Output the [X, Y] coordinate of the center of the cell containing the given text.  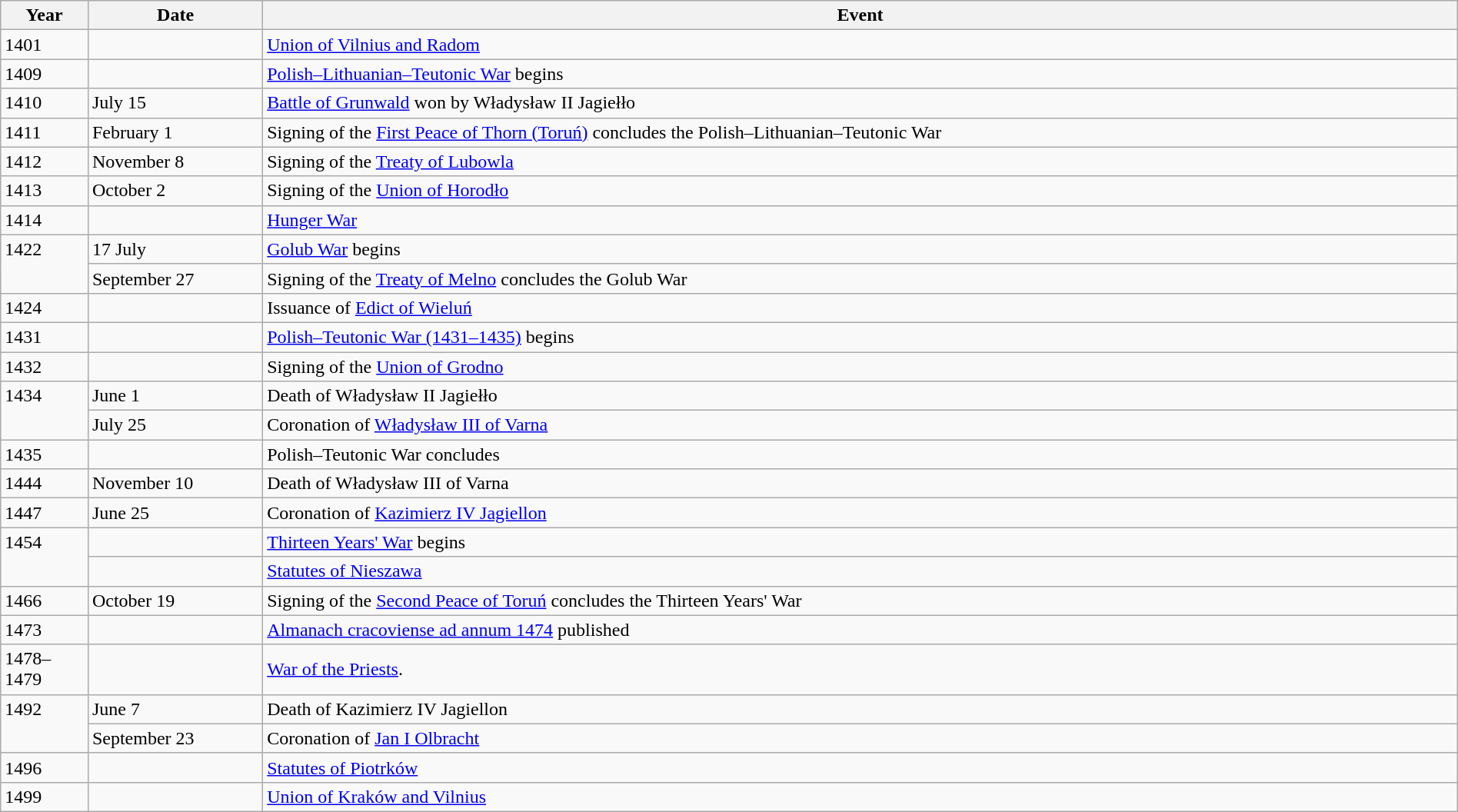
Union of Vilnius and Radom [860, 45]
1411 [45, 132]
1478–1479 [45, 669]
1401 [45, 45]
Date [175, 15]
1434 [45, 411]
Coronation of Władysław III of Varna [860, 425]
Polish–Lithuanian–Teutonic War begins [860, 74]
Hunger War [860, 220]
July 25 [175, 425]
Battle of Grunwald won by Władysław II Jagiełło [860, 103]
Statutes of Piotrków [860, 767]
Coronation of Jan I Olbracht [860, 738]
17 July [175, 249]
1422 [45, 264]
1444 [45, 484]
September 27 [175, 278]
1424 [45, 308]
1466 [45, 601]
Death of Kazimierz IV Jagiellon [860, 709]
Signing of the First Peace of Thorn (Toruń) concludes the Polish–Lithuanian–Teutonic War [860, 132]
Union of Kraków and Vilnius [860, 797]
February 1 [175, 132]
Almanach cracoviense ad annum 1474 published [860, 630]
War of the Priests. [860, 669]
November 8 [175, 161]
June 25 [175, 513]
October 19 [175, 601]
1473 [45, 630]
Signing of the Union of Grodno [860, 367]
Thirteen Years' War begins [860, 542]
Polish–Teutonic War (1431–1435) begins [860, 337]
Signing of the Treaty of Lubowla [860, 161]
Year [45, 15]
Signing of the Union of Horodło [860, 191]
July 15 [175, 103]
Death of Władysław III of Varna [860, 484]
1435 [45, 454]
1410 [45, 103]
November 10 [175, 484]
Signing of the Treaty of Melno concludes the Golub War [860, 278]
October 2 [175, 191]
1447 [45, 513]
Coronation of Kazimierz IV Jagiellon [860, 513]
September 23 [175, 738]
June 1 [175, 396]
1454 [45, 557]
Death of Władysław II Jagiełło [860, 396]
1431 [45, 337]
1409 [45, 74]
June 7 [175, 709]
Issuance of Edict of Wieluń [860, 308]
Signing of the Second Peace of Toruń concludes the Thirteen Years' War [860, 601]
1432 [45, 367]
1412 [45, 161]
1496 [45, 767]
1413 [45, 191]
1492 [45, 724]
1414 [45, 220]
1499 [45, 797]
Event [860, 15]
Golub War begins [860, 249]
Statutes of Nieszawa [860, 571]
Polish–Teutonic War concludes [860, 454]
